Identify which cell holds the provided text, then report its [x, y] central coordinate. 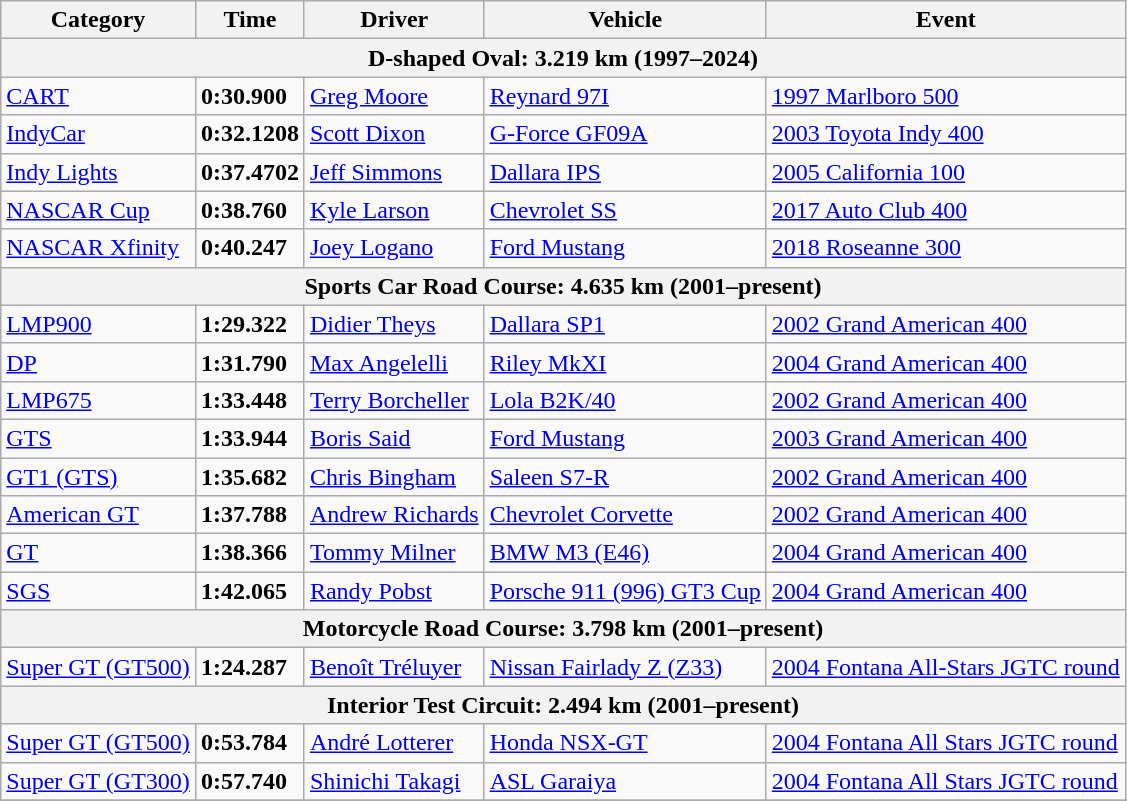
0:32.1208 [250, 134]
Randy Pobst [394, 591]
1:33.944 [250, 438]
2003 Toyota Indy 400 [946, 134]
1:33.448 [250, 400]
0:57.740 [250, 781]
Dallara IPS [625, 172]
Kyle Larson [394, 210]
0:30.900 [250, 96]
D-shaped Oval: 3.219 km (1997–2024) [564, 58]
André Lotterer [394, 743]
Honda NSX-GT [625, 743]
DP [98, 362]
0:53.784 [250, 743]
1:31.790 [250, 362]
Super GT (GT300) [98, 781]
2005 California 100 [946, 172]
Andrew Richards [394, 515]
Vehicle [625, 20]
G-Force GF09A [625, 134]
0:40.247 [250, 248]
IndyCar [98, 134]
Chevrolet Corvette [625, 515]
Terry Borcheller [394, 400]
Chris Bingham [394, 477]
Sports Car Road Course: 4.635 km (2001–present) [564, 286]
Tommy Milner [394, 553]
SGS [98, 591]
Category [98, 20]
LMP900 [98, 324]
ASL Garaiya [625, 781]
Scott Dixon [394, 134]
1:29.322 [250, 324]
2018 Roseanne 300 [946, 248]
NASCAR Xfinity [98, 248]
GT [98, 553]
2017 Auto Club 400 [946, 210]
Nissan Fairlady Z (Z33) [625, 667]
1997 Marlboro 500 [946, 96]
GT1 (GTS) [98, 477]
Shinichi Takagi [394, 781]
0:37.4702 [250, 172]
Event [946, 20]
0:38.760 [250, 210]
Lola B2K/40 [625, 400]
Reynard 97I [625, 96]
1:42.065 [250, 591]
Boris Said [394, 438]
Porsche 911 (996) GT3 Cup [625, 591]
GTS [98, 438]
NASCAR Cup [98, 210]
2003 Grand American 400 [946, 438]
Dallara SP1 [625, 324]
Greg Moore [394, 96]
1:38.366 [250, 553]
Interior Test Circuit: 2.494 km (2001–present) [564, 705]
Driver [394, 20]
American GT [98, 515]
CART [98, 96]
Saleen S7-R [625, 477]
Time [250, 20]
1:35.682 [250, 477]
LMP675 [98, 400]
Jeff Simmons [394, 172]
Didier Theys [394, 324]
BMW M3 (E46) [625, 553]
1:24.287 [250, 667]
2004 Fontana All-Stars JGTC round [946, 667]
1:37.788 [250, 515]
Max Angelelli [394, 362]
Joey Logano [394, 248]
Chevrolet SS [625, 210]
Indy Lights [98, 172]
Motorcycle Road Course: 3.798 km (2001–present) [564, 629]
Benoît Tréluyer [394, 667]
Riley MkXI [625, 362]
